Pinpoint the cell where the given text exists, returning its (x, y) midpoint coordinate. 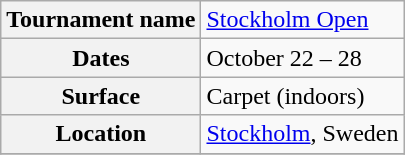
Stockholm, Sweden (302, 134)
October 22 – 28 (302, 58)
Carpet (indoors) (302, 96)
Dates (101, 58)
Stockholm Open (302, 20)
Surface (101, 96)
Location (101, 134)
Tournament name (101, 20)
